Scan for the cell matching the given text and deliver its (x, y) coordinate at center. 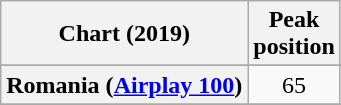
Peakposition (294, 34)
65 (294, 85)
Romania (Airplay 100) (124, 85)
Chart (2019) (124, 34)
